Pinpoint the cell where the given text exists, returning its [X, Y] midpoint coordinate. 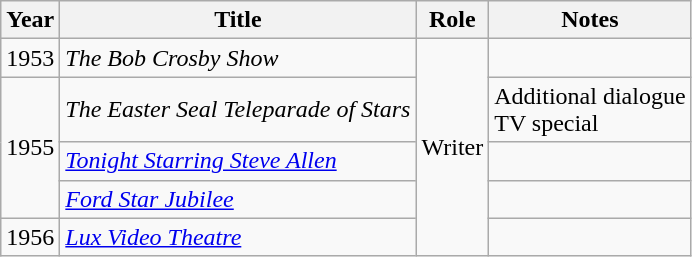
The Bob Crosby Show [238, 58]
Notes [590, 20]
Additional dialogue TV special [590, 110]
The Easter Seal Teleparade of Stars [238, 110]
Year [30, 20]
Writer [452, 148]
Title [238, 20]
Lux Video Theatre [238, 237]
1955 [30, 148]
Ford Star Jubilee [238, 199]
Tonight Starring Steve Allen [238, 161]
1953 [30, 58]
1956 [30, 237]
Role [452, 20]
